Return [X, Y] of the center of cell containing provided text 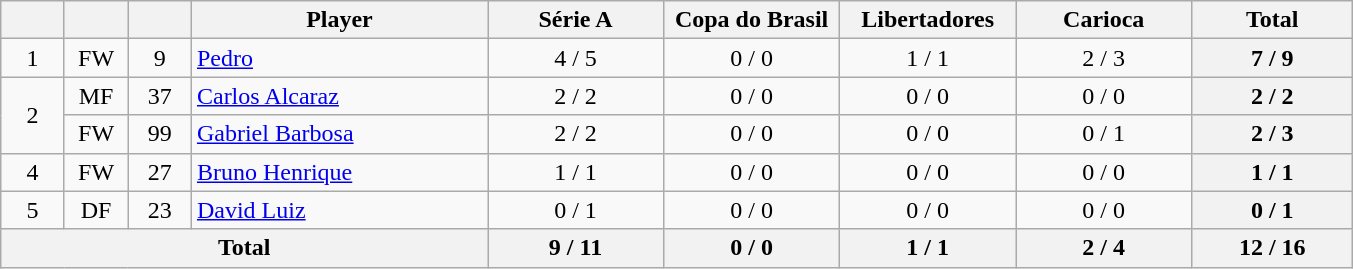
Série A [576, 20]
1 [33, 58]
Carlos Alcaraz [339, 96]
2 [33, 115]
9 [160, 58]
Copa do Brasil [752, 20]
Gabriel Barbosa [339, 134]
37 [160, 96]
27 [160, 172]
7 / 9 [1272, 58]
5 [33, 210]
4 [33, 172]
Player [339, 20]
Libertadores [928, 20]
Pedro [339, 58]
DF [96, 210]
4 / 5 [576, 58]
2 / 4 [1104, 248]
MF [96, 96]
12 / 16 [1272, 248]
Bruno Henrique [339, 172]
9 / 11 [576, 248]
23 [160, 210]
Carioca [1104, 20]
David Luiz [339, 210]
99 [160, 134]
